Determine the [x, y] coordinate at the center of the cell enclosing the given text.  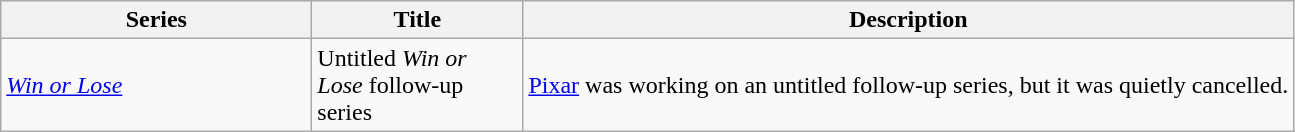
Pixar was working on an untitled follow-up series, but it was quietly cancelled. [908, 85]
Description [908, 20]
Series [156, 20]
Untitled Win or Lose follow-up series [418, 85]
Win or Lose [156, 85]
Title [418, 20]
